From the cell containing the given text, extract its center point as (X, Y) coordinate. 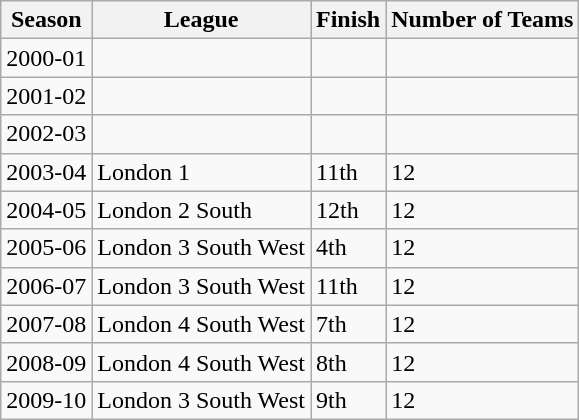
Season (46, 20)
2003-04 (46, 172)
12th (348, 210)
League (202, 20)
2001-02 (46, 96)
2007-08 (46, 324)
2004-05 (46, 210)
London 1 (202, 172)
2008-09 (46, 362)
2002-03 (46, 134)
Number of Teams (482, 20)
2005-06 (46, 248)
2000-01 (46, 58)
9th (348, 400)
8th (348, 362)
4th (348, 248)
2009-10 (46, 400)
2006-07 (46, 286)
7th (348, 324)
London 2 South (202, 210)
Finish (348, 20)
